Locate the cell with the specified text and output its (X, Y) center coordinate. 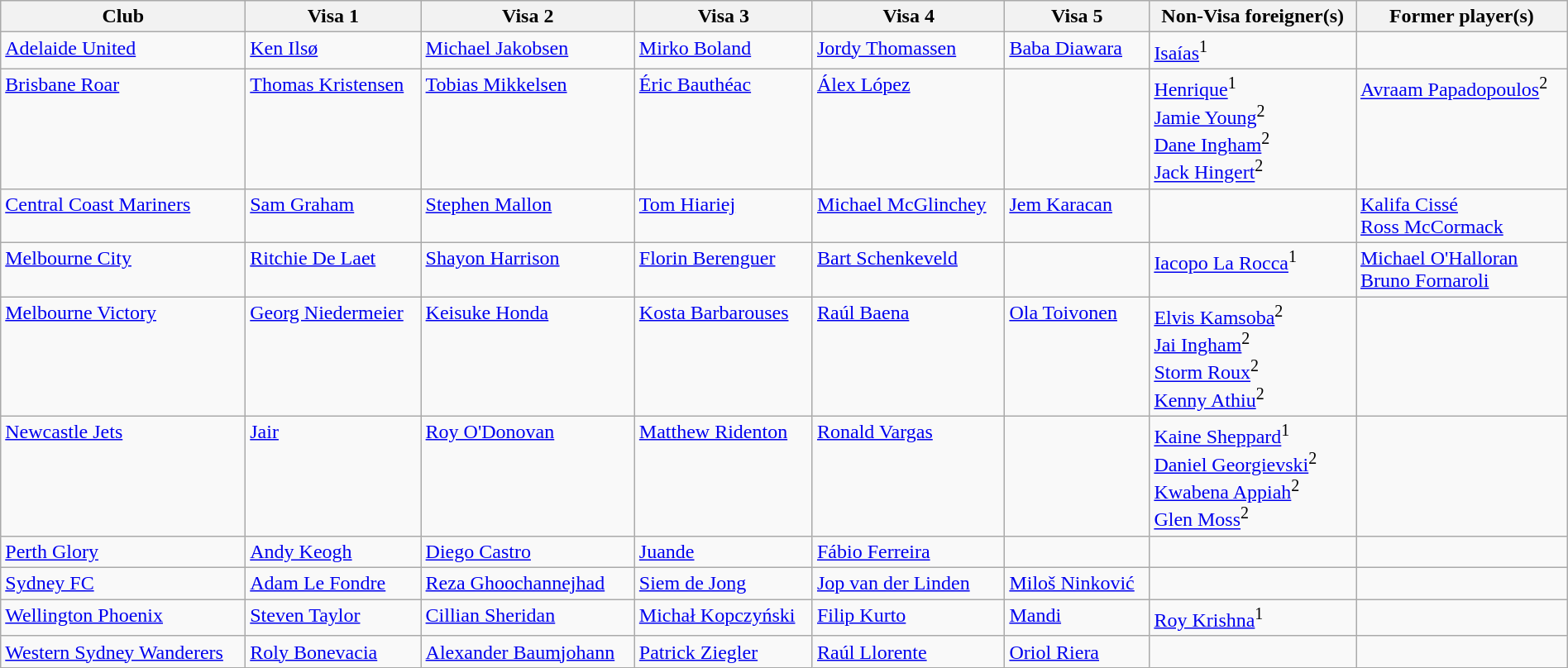
Matthew Ridenton (723, 476)
Bart Schenkeveld (908, 270)
Adam Le Fondre (333, 584)
Raúl Llorente (908, 651)
Diego Castro (528, 552)
Steven Taylor (333, 618)
Jop van der Linden (908, 584)
Filip Kurto (908, 618)
Sam Graham (333, 215)
Visa 1 (333, 17)
Ola Toivonen (1077, 357)
Alexander Baumjohann (528, 651)
Michał Kopczyński (723, 618)
Siem de Jong (723, 584)
Keisuke Honda (528, 357)
Mirko Boland (723, 51)
Melbourne City (123, 270)
Ronald Vargas (908, 476)
Kaine Sheppard1 Daniel Georgievski2 Kwabena Appiah2 Glen Moss2 (1253, 476)
Ken Ilsø (333, 51)
Álex López (908, 129)
Perth Glory (123, 552)
Juande (723, 552)
Cillian Sheridan (528, 618)
Melbourne Victory (123, 357)
Central Coast Mariners (123, 215)
Tom Hiariej (723, 215)
Tobias Mikkelsen (528, 129)
Georg Niedermeier (333, 357)
Wellington Phoenix (123, 618)
Brisbane Roar (123, 129)
Florin Berenguer (723, 270)
Western Sydney Wanderers (123, 651)
Mandi (1077, 618)
Patrick Ziegler (723, 651)
Michael Jakobsen (528, 51)
Isaías1 (1253, 51)
Michael McGlinchey (908, 215)
Raúl Baena (908, 357)
Andy Keogh (333, 552)
Roy Krishna1 (1253, 618)
Visa 5 (1077, 17)
Baba Diawara (1077, 51)
Roly Bonevacia (333, 651)
Elvis Kamsoba2 Jai Ingham2 Storm Roux2 Kenny Athiu2 (1253, 357)
Éric Bauthéac (723, 129)
Iacopo La Rocca1 (1253, 270)
Visa 2 (528, 17)
Former player(s) (1462, 17)
Kosta Barbarouses (723, 357)
Stephen Mallon (528, 215)
Newcastle Jets (123, 476)
Ritchie De Laet (333, 270)
Visa 3 (723, 17)
Michael O'Halloran Bruno Fornaroli (1462, 270)
Jordy Thomassen (908, 51)
Avraam Papadopoulos2 (1462, 129)
Roy O'Donovan (528, 476)
Miloš Ninković (1077, 584)
Visa 4 (908, 17)
Kalifa Cissé Ross McCormack (1462, 215)
Club (123, 17)
Shayon Harrison (528, 270)
Jair (333, 476)
Oriol Riera (1077, 651)
Adelaide United (123, 51)
Henrique1 Jamie Young2 Dane Ingham2 Jack Hingert2 (1253, 129)
Non-Visa foreigner(s) (1253, 17)
Reza Ghoochannejhad (528, 584)
Jem Karacan (1077, 215)
Sydney FC (123, 584)
Thomas Kristensen (333, 129)
Fábio Ferreira (908, 552)
